Scan for the cell matching the given text and deliver its [x, y] coordinate at center. 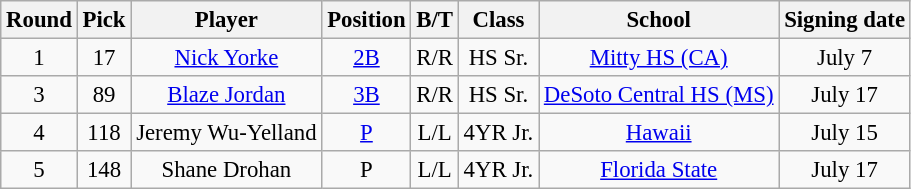
1 [39, 58]
Jeremy Wu-Yelland [226, 133]
5 [39, 170]
4 [39, 133]
July 7 [845, 58]
DeSoto Central HS (MS) [659, 95]
Nick Yorke [226, 58]
Pick [104, 20]
3 [39, 95]
Signing date [845, 20]
118 [104, 133]
2B [366, 58]
Player [226, 20]
July 15 [845, 133]
School [659, 20]
89 [104, 95]
Shane Drohan [226, 170]
Class [498, 20]
148 [104, 170]
Florida State [659, 170]
3B [366, 95]
17 [104, 58]
Hawaii [659, 133]
Position [366, 20]
B/T [434, 20]
Round [39, 20]
Mitty HS (CA) [659, 58]
Blaze Jordan [226, 95]
